Pinpoint the cell where the given text exists, returning its [x, y] midpoint coordinate. 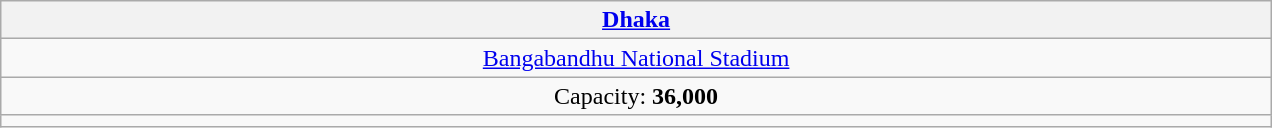
Capacity: 36,000 [636, 96]
Bangabandhu National Stadium [636, 58]
Dhaka [636, 20]
